From the cell containing the given text, extract its center point as [X, Y] coordinate. 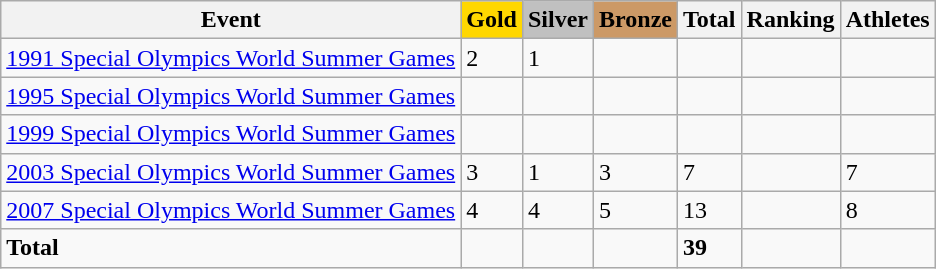
1995 Special Olympics World Summer Games [231, 96]
39 [709, 248]
Ranking [790, 20]
Event [231, 20]
1991 Special Olympics World Summer Games [231, 58]
Bronze [636, 20]
2007 Special Olympics World Summer Games [231, 210]
8 [888, 210]
Silver [558, 20]
13 [709, 210]
2003 Special Olympics World Summer Games [231, 172]
5 [636, 210]
Gold [492, 20]
2 [492, 58]
1999 Special Olympics World Summer Games [231, 134]
Athletes [888, 20]
